Pinpoint the cell where the given text exists, returning its [X, Y] midpoint coordinate. 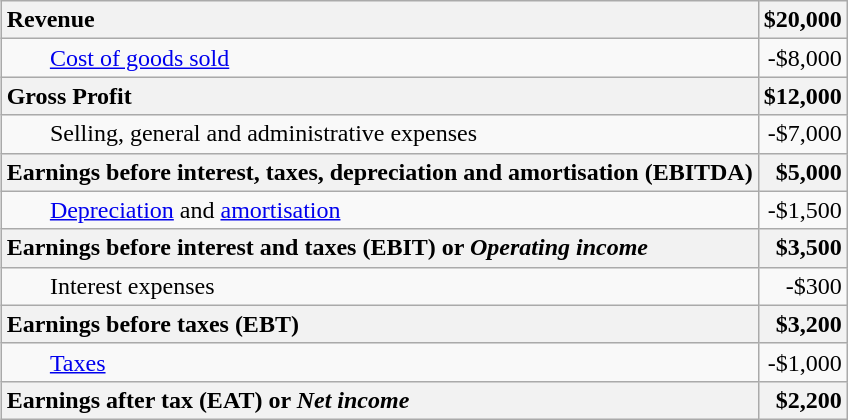
Taxes [380, 362]
Earnings before taxes (EBT) [380, 324]
-$1,500 [802, 210]
Revenue [380, 20]
Earnings after tax (EAT) or Net income [380, 400]
-$8,000 [802, 58]
$2,200 [802, 400]
-$7,000 [802, 134]
$3,200 [802, 324]
$5,000 [802, 172]
Depreciation and amortisation [380, 210]
$12,000 [802, 96]
Interest expenses [380, 286]
Earnings before interest, taxes, depreciation and amortisation (EBITDA) [380, 172]
Earnings before interest and taxes (EBIT) or Operating income [380, 248]
$20,000 [802, 20]
-$300 [802, 286]
Gross Profit [380, 96]
Selling, general and administrative expenses [380, 134]
Cost of goods sold [380, 58]
-$1,000 [802, 362]
$3,500 [802, 248]
